Extract the [x, y] coordinate from the center of the cell holding the provided text.  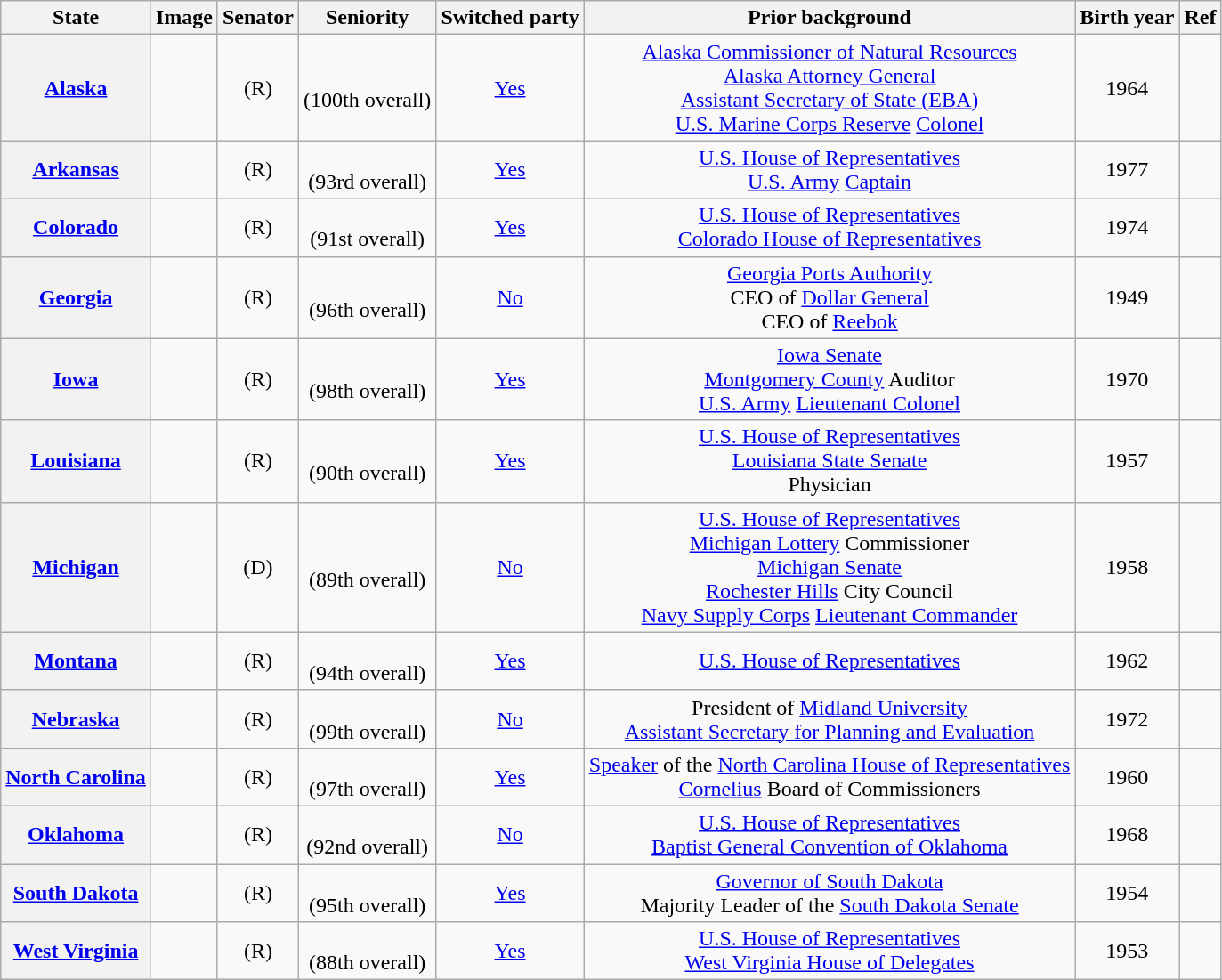
U.S. House of RepresentativesMichigan Lottery CommissionerMichigan SenateRochester Hills City CouncilNavy Supply Corps Lieutenant Commander [830, 567]
(97th overall) [367, 776]
(90th overall) [367, 461]
Arkansas [77, 169]
1958 [1127, 567]
Michigan [77, 567]
1964 [1127, 87]
Oklahoma [77, 835]
State [77, 18]
1977 [1127, 169]
1970 [1127, 379]
1962 [1127, 660]
(D) [258, 567]
Iowa [77, 379]
Senator [258, 18]
(99th overall) [367, 719]
(98th overall) [367, 379]
(94th overall) [367, 660]
(93rd overall) [367, 169]
U.S. House of RepresentativesU.S. Army Captain [830, 169]
1949 [1127, 297]
(91st overall) [367, 228]
Colorado [77, 228]
Louisiana [77, 461]
Prior background [830, 18]
U.S. House of RepresentativesLouisiana State SenatePhysician [830, 461]
(95th overall) [367, 892]
Georgia [77, 297]
Georgia Ports AuthorityCEO of Dollar GeneralCEO of Reebok [830, 297]
U.S. House of RepresentativesColorado House of Representatives [830, 228]
Speaker of the North Carolina House of RepresentativesCornelius Board of Commissioners [830, 776]
(88th overall) [367, 951]
Iowa SenateMontgomery County AuditorU.S. Army Lieutenant Colonel [830, 379]
Nebraska [77, 719]
Switched party [510, 18]
Alaska [77, 87]
(92nd overall) [367, 835]
U.S. House of RepresentativesWest Virginia House of Delegates [830, 951]
(89th overall) [367, 567]
(100th overall) [367, 87]
1953 [1127, 951]
Birth year [1127, 18]
1974 [1127, 228]
President of Midland UniversityAssistant Secretary for Planning and Evaluation [830, 719]
1957 [1127, 461]
U.S. House of RepresentativesBaptist General Convention of Oklahoma [830, 835]
Governor of South DakotaMajority Leader of the South Dakota Senate [830, 892]
1954 [1127, 892]
(96th overall) [367, 297]
U.S. House of Representatives [830, 660]
Seniority [367, 18]
1968 [1127, 835]
West Virginia [77, 951]
Alaska Commissioner of Natural ResourcesAlaska Attorney GeneralAssistant Secretary of State (EBA)U.S. Marine Corps Reserve Colonel [830, 87]
Montana [77, 660]
1960 [1127, 776]
1972 [1127, 719]
Ref [1200, 18]
North Carolina [77, 776]
South Dakota [77, 892]
Image [183, 18]
